Locate the cell with the specified text and output its (X, Y) center coordinate. 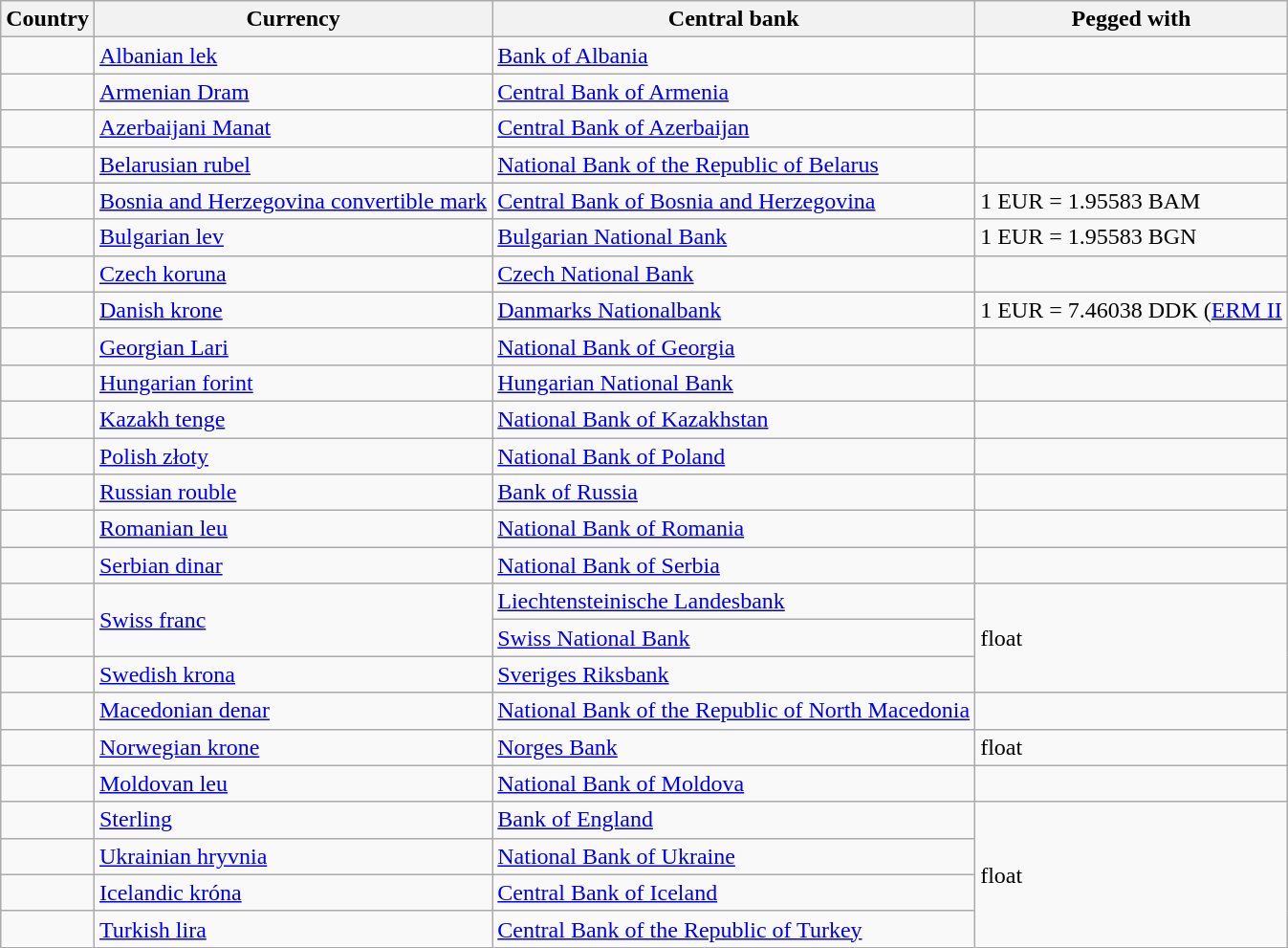
Albanian lek (293, 55)
Hungarian National Bank (734, 383)
Serbian dinar (293, 565)
Currency (293, 19)
Ukrainian hryvnia (293, 856)
Swedish krona (293, 674)
Bosnia and Herzegovina convertible mark (293, 201)
Sterling (293, 820)
Norwegian krone (293, 747)
Azerbaijani Manat (293, 128)
1 EUR = 7.46038 DDK (ERM II (1132, 310)
Turkish lira (293, 929)
Romanian leu (293, 529)
Country (48, 19)
Bank of Albania (734, 55)
Polish złoty (293, 456)
Armenian Dram (293, 92)
National Bank of Ukraine (734, 856)
Central bank (734, 19)
National Bank of Poland (734, 456)
Russian rouble (293, 493)
National Bank of Serbia (734, 565)
1 EUR = 1.95583 BGN (1132, 237)
Swiss National Bank (734, 638)
Pegged with (1132, 19)
Liechtensteinische Landesbank (734, 602)
Danish krone (293, 310)
Norges Bank (734, 747)
National Bank of Georgia (734, 346)
Icelandic króna (293, 893)
Central Bank of Armenia (734, 92)
National Bank of the Republic of North Macedonia (734, 711)
Kazakh tenge (293, 419)
Central Bank of Iceland (734, 893)
Central Bank of Bosnia and Herzegovina (734, 201)
National Bank of Moldova (734, 783)
Bank of England (734, 820)
Moldovan leu (293, 783)
Central Bank of the Republic of Turkey (734, 929)
1 EUR = 1.95583 BAM (1132, 201)
Central Bank of Azerbaijan (734, 128)
Czech koruna (293, 274)
Czech National Bank (734, 274)
Bank of Russia (734, 493)
Bulgarian National Bank (734, 237)
Macedonian denar (293, 711)
National Bank of the Republic of Belarus (734, 165)
Hungarian forint (293, 383)
Danmarks Nationalbank (734, 310)
Sveriges Riksbank (734, 674)
Swiss franc (293, 620)
National Bank of Kazakhstan (734, 419)
Bulgarian lev (293, 237)
Georgian Lari (293, 346)
National Bank of Romania (734, 529)
Belarusian rubel (293, 165)
